Determine the [x, y] coordinate at the center of the cell enclosing the given text.  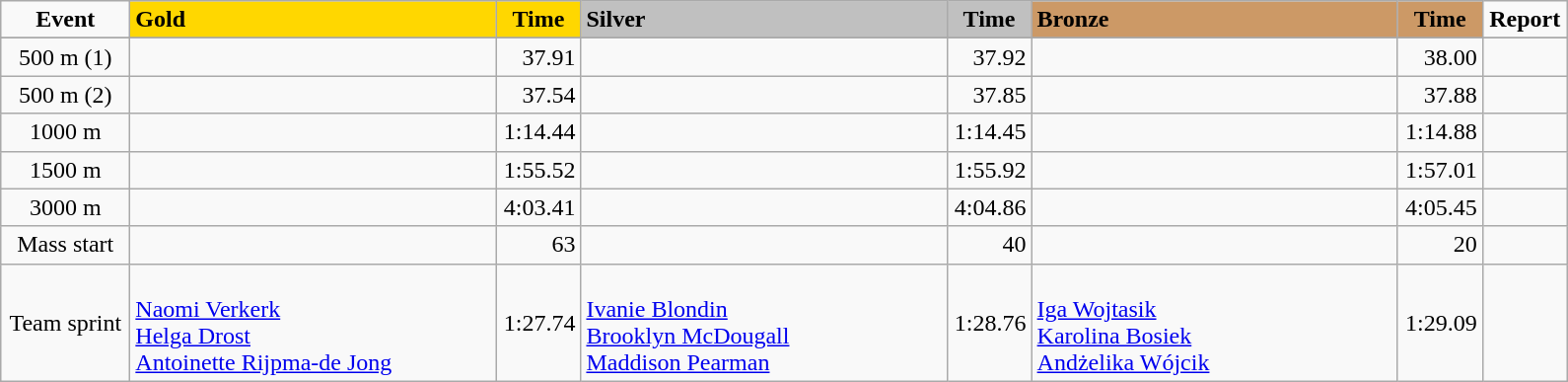
1:14.44 [538, 132]
Mass start [65, 245]
1:57.01 [1440, 170]
1:14.45 [989, 132]
3000 m [65, 207]
4:05.45 [1440, 207]
Iga WojtasikKarolina BosiekAndżelika Wójcik [1215, 322]
1:27.74 [538, 322]
Gold [314, 20]
500 m (1) [65, 57]
500 m (2) [65, 95]
1:55.52 [538, 170]
Silver [763, 20]
40 [989, 245]
63 [538, 245]
Event [65, 20]
37.92 [989, 57]
Bronze [1215, 20]
4:04.86 [989, 207]
37.54 [538, 95]
20 [1440, 245]
1000 m [65, 132]
37.88 [1440, 95]
Report [1525, 20]
Naomi VerkerkHelga DrostAntoinette Rijpma-de Jong [314, 322]
1:14.88 [1440, 132]
1500 m [65, 170]
37.85 [989, 95]
1:28.76 [989, 322]
4:03.41 [538, 207]
38.00 [1440, 57]
1:29.09 [1440, 322]
Team sprint [65, 322]
37.91 [538, 57]
1:55.92 [989, 170]
Ivanie BlondinBrooklyn McDougallMaddison Pearman [763, 322]
